Return (x, y) of the center of cell containing provided text 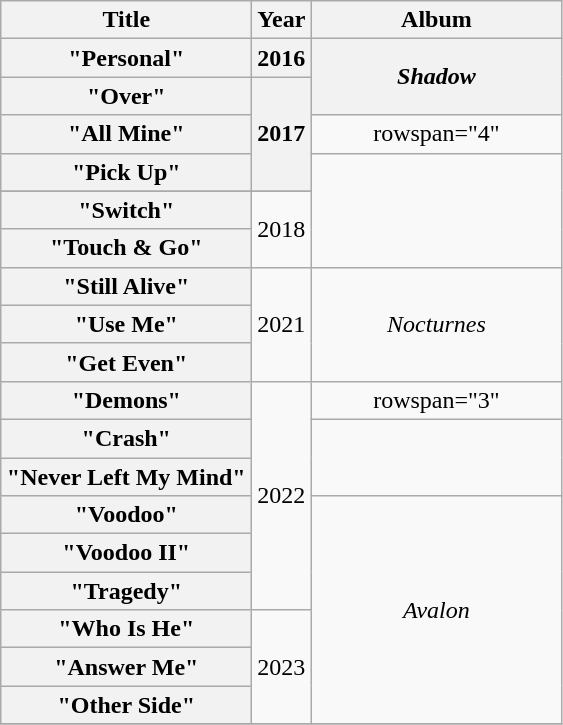
Album (436, 20)
"Touch & Go" (126, 248)
"Still Alive" (126, 286)
"Voodoo" (126, 515)
2017 (282, 134)
"Who Is He" (126, 629)
"Switch" (126, 210)
Year (282, 20)
Avalon (436, 610)
"Other Side" (126, 705)
"Answer Me" (126, 667)
rowspan="4" (436, 134)
"Get Even" (126, 362)
"Over" (126, 96)
rowspan="3" (436, 400)
"Use Me" (126, 324)
Title (126, 20)
"Tragedy" (126, 591)
"Demons" (126, 400)
"Crash" (126, 438)
2018 (282, 229)
2016 (282, 58)
"All Mine" (126, 134)
"Personal" (126, 58)
2022 (282, 495)
2023 (282, 667)
Shadow (436, 77)
Nocturnes (436, 324)
"Pick Up" (126, 172)
2021 (282, 324)
"Voodoo II" (126, 553)
"Never Left My Mind" (126, 477)
